Output the [X, Y] coordinate of the center of the cell containing the given text.  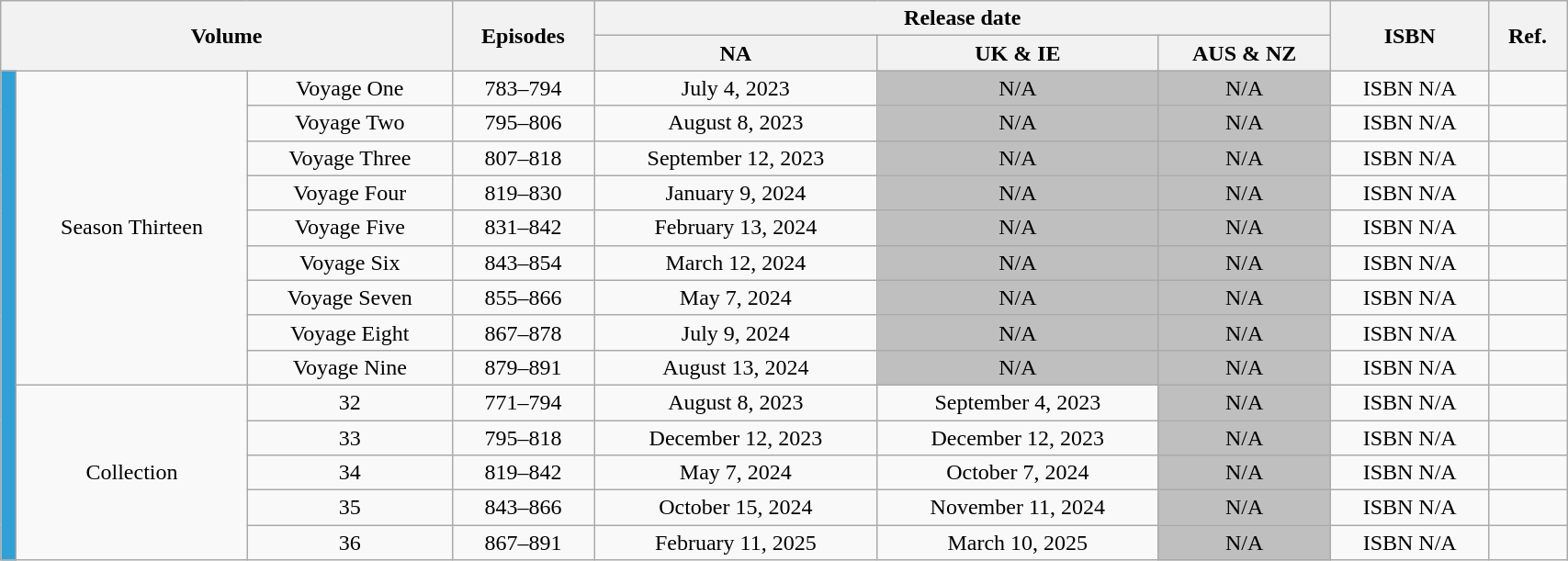
July 9, 2024 [737, 332]
Voyage One [349, 88]
831–842 [523, 228]
807–818 [523, 158]
Season Thirteen [132, 228]
UK & IE [1018, 53]
November 11, 2024 [1018, 508]
Voyage Eight [349, 332]
Episodes [523, 36]
879–891 [523, 367]
September 4, 2023 [1018, 402]
October 15, 2024 [737, 508]
33 [349, 438]
867–878 [523, 332]
Voyage Six [349, 263]
795–818 [523, 438]
771–794 [523, 402]
795–806 [523, 123]
819–842 [523, 473]
Volume [227, 36]
ISBN [1409, 36]
Voyage Five [349, 228]
August 13, 2024 [737, 367]
843–854 [523, 263]
September 12, 2023 [737, 158]
867–891 [523, 543]
Voyage Four [349, 193]
843–866 [523, 508]
January 9, 2024 [737, 193]
36 [349, 543]
February 11, 2025 [737, 543]
Voyage Three [349, 158]
819–830 [523, 193]
October 7, 2024 [1018, 473]
NA [737, 53]
Voyage Nine [349, 367]
Release date [963, 18]
July 4, 2023 [737, 88]
35 [349, 508]
32 [349, 402]
February 13, 2024 [737, 228]
Ref. [1527, 36]
March 12, 2024 [737, 263]
March 10, 2025 [1018, 543]
783–794 [523, 88]
Voyage Two [349, 123]
855–866 [523, 297]
Voyage Seven [349, 297]
AUS & NZ [1244, 53]
Collection [132, 472]
34 [349, 473]
